Determine the [X, Y] coordinate at the center of the cell enclosing the given text.  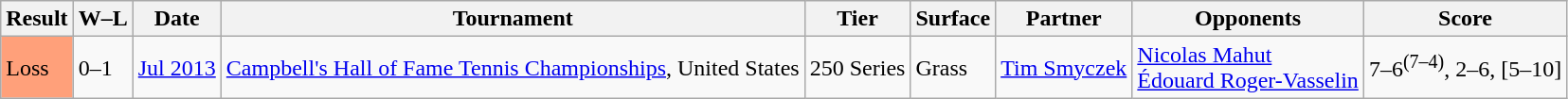
Opponents [1249, 19]
Result [37, 19]
Jul 2013 [176, 68]
Nicolas Mahut Édouard Roger-Vasselin [1249, 68]
Campbell's Hall of Fame Tennis Championships, United States [513, 68]
Tier [857, 19]
Grass [953, 68]
Loss [37, 68]
0–1 [102, 68]
Date [176, 19]
W–L [102, 19]
Partner [1064, 19]
250 Series [857, 68]
Tim Smyczek [1064, 68]
Surface [953, 19]
Score [1465, 19]
Tournament [513, 19]
7–6(7–4), 2–6, [5–10] [1465, 68]
